From the cell containing the given text, extract its center point as (x, y) coordinate. 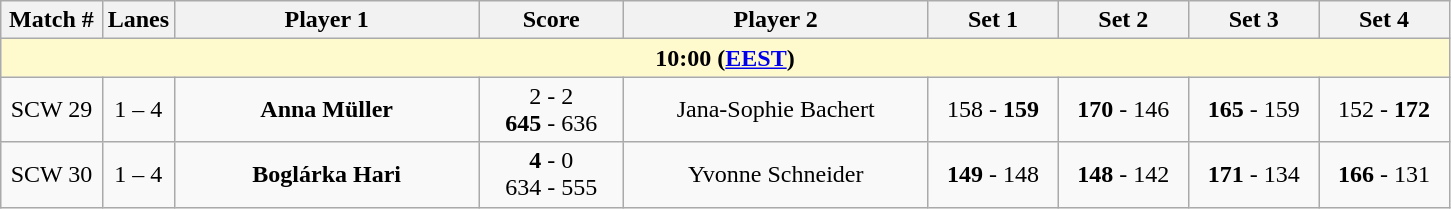
Score (552, 20)
165 - 159 (1253, 110)
Set 1 (993, 20)
166 - 131 (1384, 174)
Player 2 (776, 20)
Yvonne Schneider (776, 174)
Set 2 (1123, 20)
SCW 30 (52, 174)
Player 1 (327, 20)
2 - 2 645 - 636 (552, 110)
4 - 0 634 - 555 (552, 174)
Lanes (138, 20)
Jana-Sophie Bachert (776, 110)
170 - 146 (1123, 110)
158 - 159 (993, 110)
171 - 134 (1253, 174)
Set 3 (1253, 20)
Boglárka Hari (327, 174)
Set 4 (1384, 20)
152 - 172 (1384, 110)
SCW 29 (52, 110)
Anna Müller (327, 110)
10:00 (EEST) (725, 58)
149 - 148 (993, 174)
Match # (52, 20)
148 - 142 (1123, 174)
